Extract the [X, Y] coordinate from the center of the cell holding the provided text.  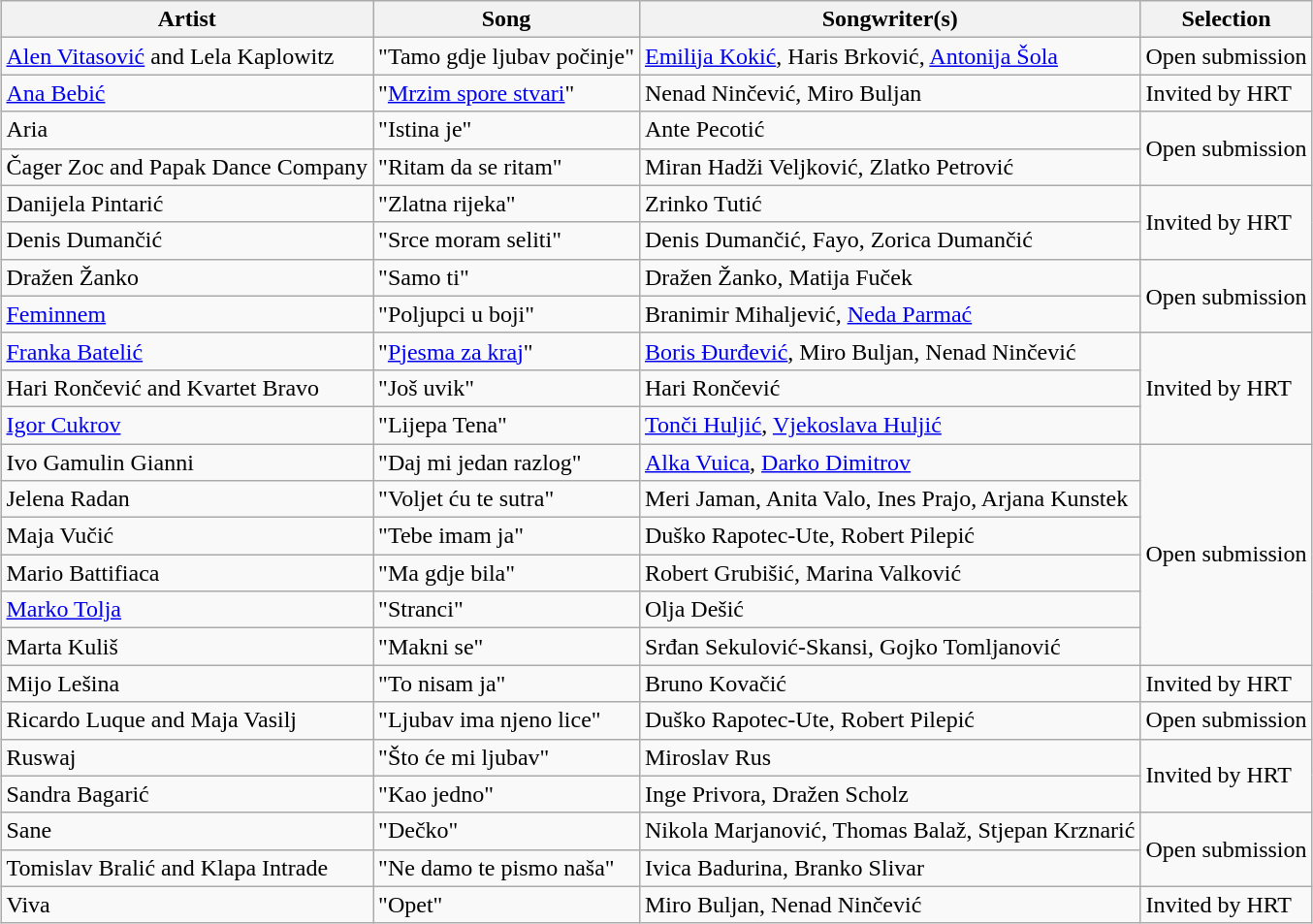
Zrinko Tutić [889, 204]
Danijela Pintarić [187, 204]
Hari Rončević and Kvartet Bravo [187, 388]
"Stranci" [506, 610]
"Što će mi ljubav" [506, 757]
"Samo ti" [506, 277]
Bruno Kovačić [889, 684]
Nenad Ninčević, Miro Buljan [889, 93]
Miro Buljan, Nenad Ninčević [889, 905]
Ante Pecotić [889, 130]
Ana Bebić [187, 93]
Srđan Sekulović-Skansi, Gojko Tomljanović [889, 647]
Mario Battifiaca [187, 573]
Tomislav Bralić and Klapa Intrade [187, 868]
"Dečko" [506, 831]
"Zlatna rijeka" [506, 204]
Ivica Badurina, Branko Slivar [889, 868]
"Ma gdje bila" [506, 573]
Meri Jaman, Anita Valo, Ines Prajo, Arjana Kunstek [889, 499]
"Tamo gdje ljubav počinje" [506, 56]
Ruswaj [187, 757]
Inge Privora, Dražen Scholz [889, 794]
Branimir Mihaljević, Neda Parmać [889, 314]
Alen Vitasović and Lela Kaplowitz [187, 56]
Feminnem [187, 314]
Alka Vuica, Darko Dimitrov [889, 462]
"Opet" [506, 905]
Jelena Radan [187, 499]
Hari Rončević [889, 388]
Denis Dumančić [187, 240]
"Tebe imam ja" [506, 536]
"To nisam ja" [506, 684]
Marko Tolja [187, 610]
Čager Zoc and Papak Dance Company [187, 167]
Tonči Huljić, Vjekoslava Huljić [889, 425]
Dražen Žanko [187, 277]
Marta Kuliš [187, 647]
Emilija Kokić, Haris Brković, Antonija Šola [889, 56]
"Makni se" [506, 647]
Artist [187, 19]
"Još uvik" [506, 388]
Denis Dumančić, Fayo, Zorica Dumančić [889, 240]
Miran Hadži Veljković, Zlatko Petrović [889, 167]
Franka Batelić [187, 351]
"Ritam da se ritam" [506, 167]
"Voljet ću te sutra" [506, 499]
"Kao jedno" [506, 794]
Dražen Žanko, Matija Fuček [889, 277]
Maja Vučić [187, 536]
Sane [187, 831]
Song [506, 19]
Ricardo Luque and Maja Vasilj [187, 720]
"Ljubav ima njeno lice" [506, 720]
Nikola Marjanović, Thomas Balaž, Stjepan Krznarić [889, 831]
"Mrzim spore stvari" [506, 93]
Sandra Bagarić [187, 794]
"Pjesma za kraj" [506, 351]
Songwriter(s) [889, 19]
Mijo Lešina [187, 684]
Viva [187, 905]
Selection [1226, 19]
"Poljupci u boji" [506, 314]
"Ne damo te pismo naša" [506, 868]
Igor Cukrov [187, 425]
"Istina je" [506, 130]
Boris Đurđević, Miro Buljan, Nenad Ninčević [889, 351]
Miroslav Rus [889, 757]
Ivo Gamulin Gianni [187, 462]
"Srce moram seliti" [506, 240]
Robert Grubišić, Marina Valković [889, 573]
Olja Dešić [889, 610]
Aria [187, 130]
"Lijepa Tena" [506, 425]
"Daj mi jedan razlog" [506, 462]
